Provide the (x, y) coordinate of the cell's center where the given text is located.  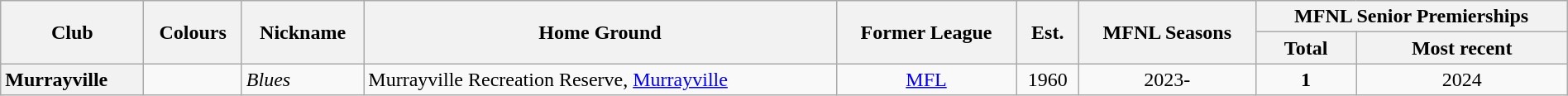
Club (73, 32)
Home Ground (600, 32)
2023- (1168, 79)
Nickname (303, 32)
MFL (926, 79)
2024 (1462, 79)
MFNL Seasons (1168, 32)
Total (1306, 48)
1 (1306, 79)
1960 (1048, 79)
Est. (1048, 32)
Murrayville Recreation Reserve, Murrayville (600, 79)
Former League (926, 32)
Colours (193, 32)
Most recent (1462, 48)
Blues (303, 79)
MFNL Senior Premierships (1411, 17)
Murrayville (73, 79)
